For the text-containing cell, return its midpoint in (X, Y) coordinate format. 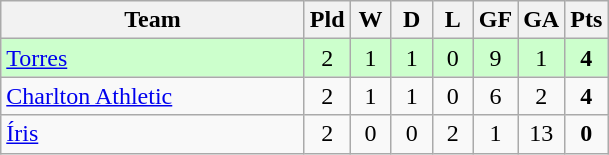
13 (542, 134)
Team (153, 20)
L (452, 20)
Pld (327, 20)
GA (542, 20)
W (370, 20)
Pts (586, 20)
D (412, 20)
6 (495, 96)
Íris (153, 134)
9 (495, 58)
Torres (153, 58)
GF (495, 20)
Charlton Athletic (153, 96)
